Detect which cell encompasses the target text, then output its [x, y] center coordinate. 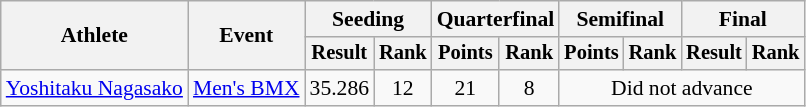
Yoshitaku Nagasako [94, 88]
Athlete [94, 36]
Event [246, 36]
21 [466, 88]
Seeding [368, 19]
12 [403, 88]
Semifinal [620, 19]
Quarterfinal [496, 19]
35.286 [340, 88]
8 [529, 88]
Final [742, 19]
Men's BMX [246, 88]
Did not advance [682, 88]
